For the text-containing cell, return its midpoint in [x, y] coordinate format. 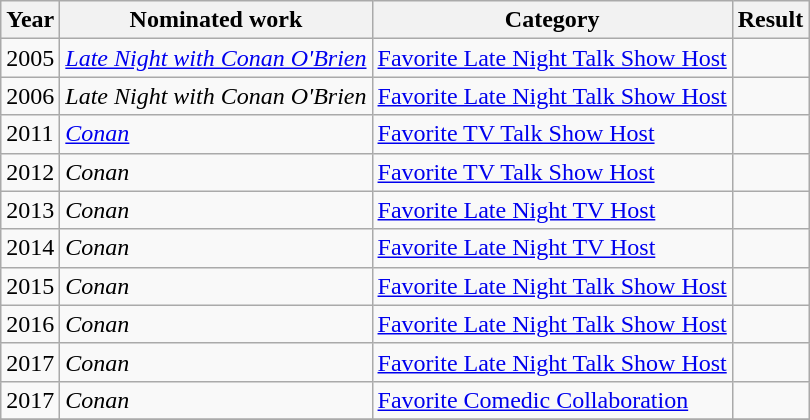
2006 [30, 96]
Year [30, 20]
Nominated work [216, 20]
2013 [30, 210]
Category [552, 20]
2011 [30, 134]
2005 [30, 58]
2015 [30, 286]
Favorite Comedic Collaboration [552, 400]
2016 [30, 324]
2014 [30, 248]
2012 [30, 172]
Result [770, 20]
